From the cell containing the given text, extract its center point as [x, y] coordinate. 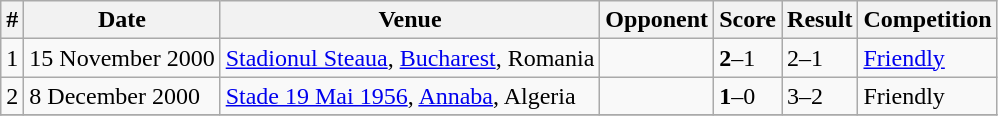
Stade 19 Mai 1956, Annaba, Algeria [410, 96]
Date [122, 20]
Venue [410, 20]
Score [748, 20]
8 December 2000 [122, 96]
Opponent [657, 20]
15 November 2000 [122, 58]
Result [820, 20]
# [12, 20]
3–2 [820, 96]
Stadionul Steaua, Bucharest, Romania [410, 58]
Competition [928, 20]
1–0 [748, 96]
1 [12, 58]
2 [12, 96]
